Output the [x, y] coordinate of the center of the cell containing the given text.  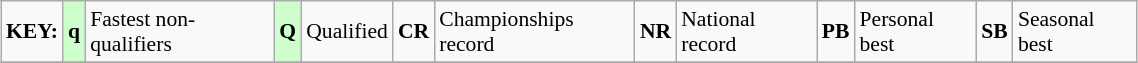
SB [994, 32]
Seasonal best [1075, 32]
NR [656, 32]
Personal best [916, 32]
Fastest non-qualifiers [180, 32]
Championships record [534, 32]
Qualified [347, 32]
National record [746, 32]
PB [836, 32]
CR [414, 32]
Q [288, 32]
q [74, 32]
KEY: [32, 32]
